Output the [x, y] coordinate of the center of the cell containing the given text.  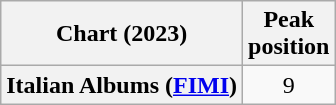
9 [289, 85]
Peakposition [289, 34]
Italian Albums (FIMI) [122, 85]
Chart (2023) [122, 34]
